Identify which cell holds the provided text, then report its (X, Y) central coordinate. 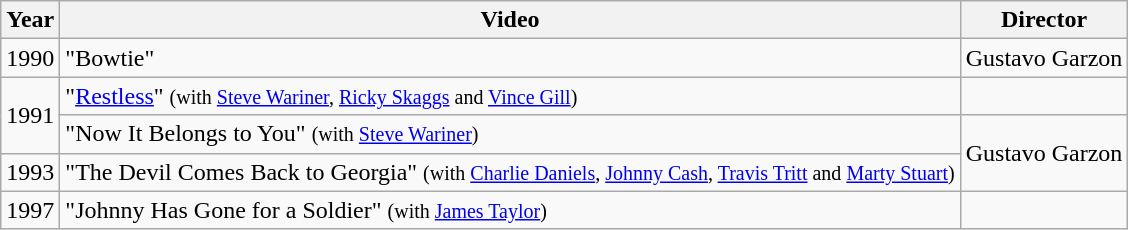
1997 (30, 210)
"Now It Belongs to You" (with Steve Wariner) (510, 134)
Year (30, 20)
"Johnny Has Gone for a Soldier" (with James Taylor) (510, 210)
1991 (30, 115)
"Bowtie" (510, 58)
1990 (30, 58)
"Restless" (with Steve Wariner, Ricky Skaggs and Vince Gill) (510, 96)
"The Devil Comes Back to Georgia" (with Charlie Daniels, Johnny Cash, Travis Tritt and Marty Stuart) (510, 172)
Video (510, 20)
1993 (30, 172)
Director (1044, 20)
